From the cell containing the given text, extract its center point as [x, y] coordinate. 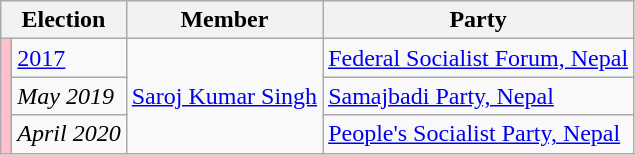
Party [478, 20]
People's Socialist Party, Nepal [478, 134]
May 2019 [69, 96]
Samajbadi Party, Nepal [478, 96]
Election [64, 20]
April 2020 [69, 134]
Federal Socialist Forum, Nepal [478, 58]
Saroj Kumar Singh [224, 96]
2017 [69, 58]
Member [224, 20]
